Pinpoint the cell where the given text exists, returning its (X, Y) midpoint coordinate. 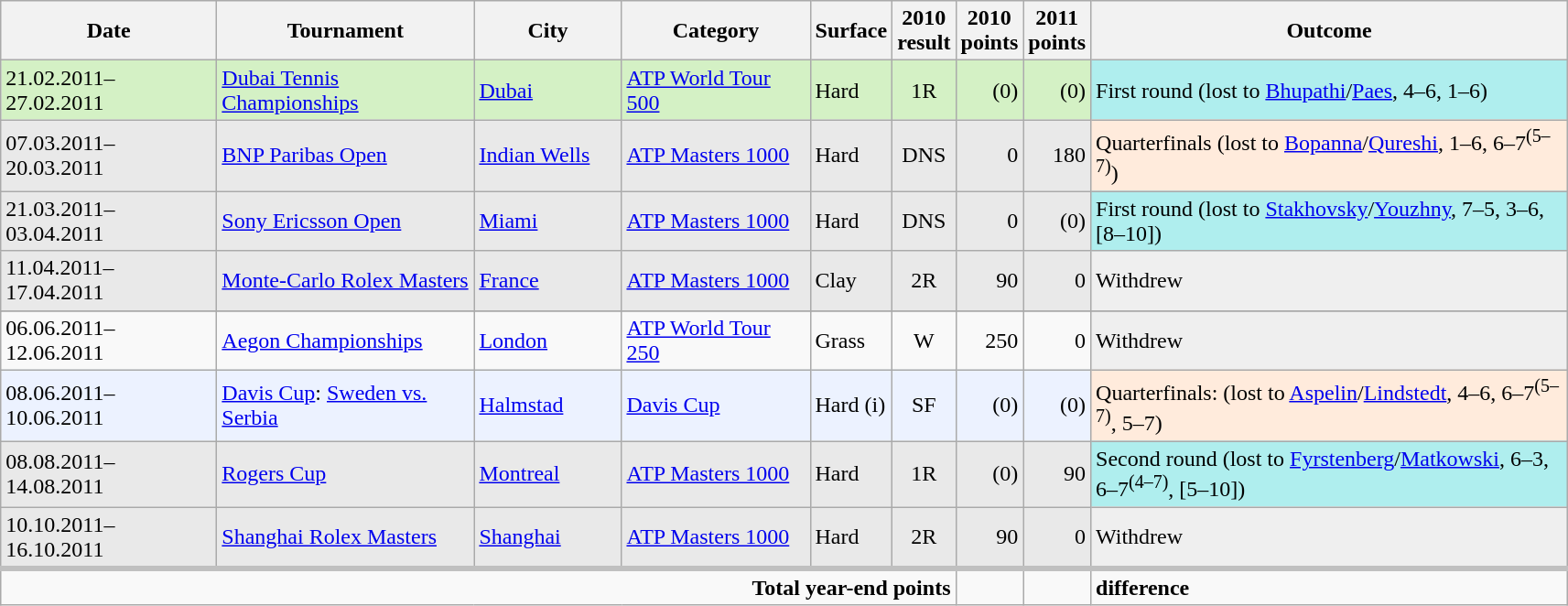
07.03.2011–20.03.2011 (109, 156)
08.08.2011–14.08.2011 (109, 474)
Sony Ericsson Open (346, 222)
2010 result (925, 31)
Surface (851, 31)
Shanghai Rolex Masters (346, 538)
Miami (547, 222)
First round (lost to Stakhovsky/Youzhny, 7–5, 3–6, [8–10]) (1329, 222)
06.06.2011–12.06.2011 (109, 341)
Tournament (346, 31)
10.10.2011–16.10.2011 (109, 538)
ATP World Tour 500 (716, 90)
City (547, 31)
Second round (lost to Fyrstenberg/Matkowski, 6–3, 6–7(4–7), [5–10]) (1329, 474)
21.02.2011–27.02.2011 (109, 90)
Dubai Tennis Championships (346, 90)
ATP World Tour 250 (716, 341)
250 (989, 341)
Davis Cup (716, 406)
Hard (i) (851, 406)
W (925, 341)
08.06.2011–10.06.2011 (109, 406)
Quarterfinals: (lost to Aspelin/Lindstedt, 4–6, 6–7(5–7), 5–7) (1329, 406)
Dubai (547, 90)
SF (925, 406)
21.03.2011–03.04.2011 (109, 222)
London (547, 341)
Halmstad (547, 406)
Clay (851, 280)
11.04.2011–17.04.2011 (109, 280)
Grass (851, 341)
First round (lost to Bhupathi/Paes, 4–6, 1–6) (1329, 90)
Rogers Cup (346, 474)
Outcome (1329, 31)
2010 points (989, 31)
Quarterfinals (lost to Bopanna/Qureshi, 1–6, 6–7(5–7)) (1329, 156)
Davis Cup: Sweden vs. Serbia (346, 406)
180 (1057, 156)
Category (716, 31)
Montreal (547, 474)
Date (109, 31)
Shanghai (547, 538)
Aegon Championships (346, 341)
2011 points (1057, 31)
France (547, 280)
Monte-Carlo Rolex Masters (346, 280)
Total year-end points (478, 587)
difference (1329, 587)
BNP Paribas Open (346, 156)
Indian Wells (547, 156)
